For the text-containing cell, return its midpoint in [X, Y] coordinate format. 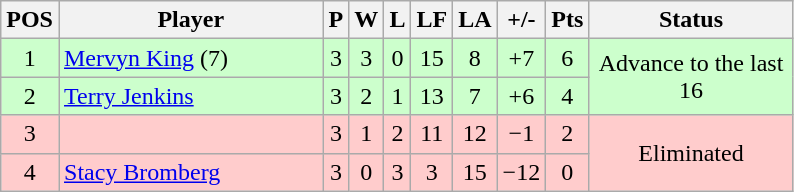
−12 [522, 172]
Advance to the last 16 [692, 77]
Mervyn King (7) [190, 58]
8 [475, 58]
7 [475, 96]
Eliminated [692, 153]
LF [432, 20]
+6 [522, 96]
POS [30, 20]
−1 [522, 134]
Status [692, 20]
6 [568, 58]
+/- [522, 20]
P [336, 20]
LA [475, 20]
Pts [568, 20]
11 [432, 134]
Stacy Bromberg [190, 172]
L [398, 20]
Player [190, 20]
W [366, 20]
12 [475, 134]
Terry Jenkins [190, 96]
13 [432, 96]
+7 [522, 58]
